Extract the (X, Y) coordinate from the center of the cell holding the provided text.  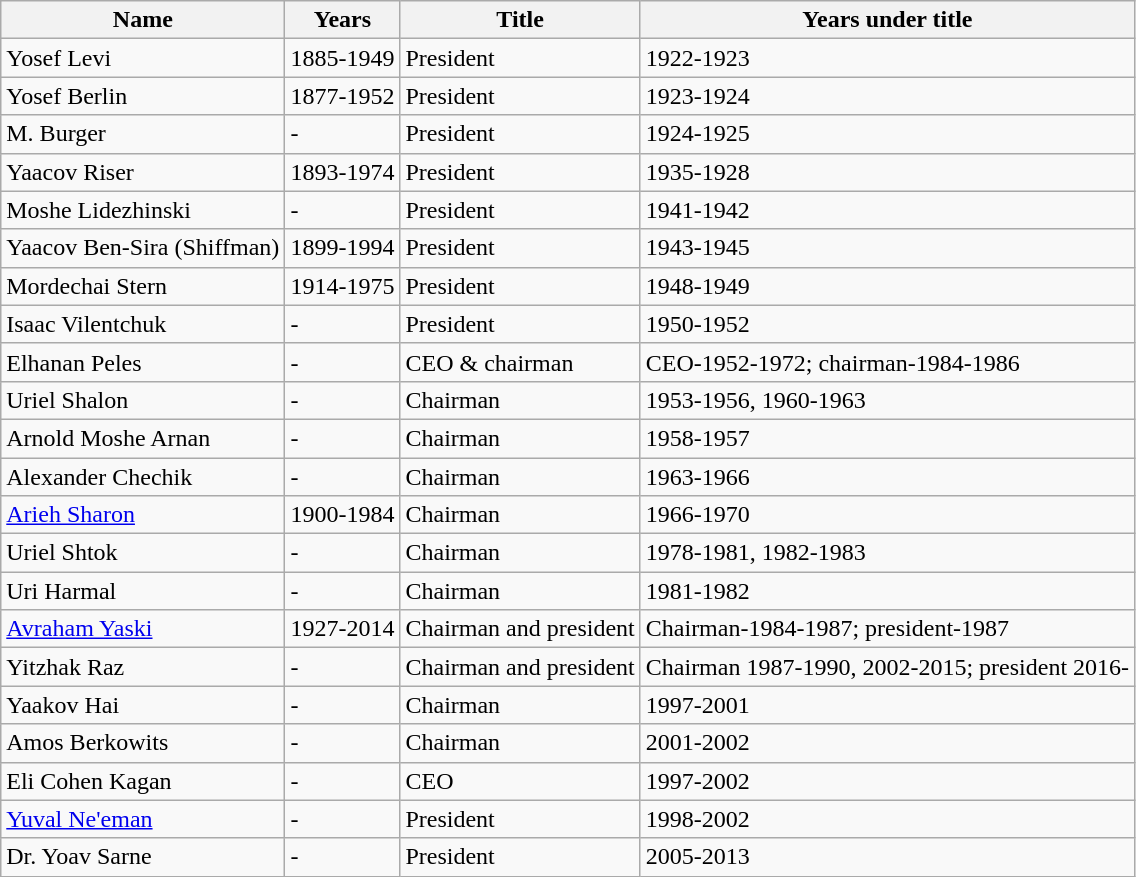
1899-1994 (342, 248)
Chairman 1987-1990, 2002-2015; president 2016- (887, 667)
Years (342, 20)
Yaacov Ben-Sira (Shiffman) (143, 248)
1958-1957 (887, 438)
Yuval Ne'eman (143, 819)
CEO & chairman (520, 362)
Mordechai Stern (143, 286)
1948-1949 (887, 286)
Yitzhak Raz (143, 667)
CEO-1952-1972; chairman-1984-1986 (887, 362)
Arnold Moshe Arnan (143, 438)
2001-2002 (887, 743)
1943-1945 (887, 248)
1978-1981, 1982-1983 (887, 553)
M. Burger (143, 134)
1997-2001 (887, 705)
Arieh Sharon (143, 515)
1963-1966 (887, 477)
Yosef Berlin (143, 96)
1885-1949 (342, 58)
1923-1924 (887, 96)
CEO (520, 781)
1998-2002 (887, 819)
Uri Harmal (143, 591)
Name (143, 20)
Amos Berkowits (143, 743)
1893-1974 (342, 172)
Isaac Vilentchuk (143, 324)
1924-1925 (887, 134)
1922-1923 (887, 58)
Avraham Yaski (143, 629)
Dr. Yoav Sarne (143, 857)
1914-1975 (342, 286)
1900-1984 (342, 515)
1877-1952 (342, 96)
Eli Cohen Kagan (143, 781)
Moshe Lidezhinski (143, 210)
1953-1956, 1960-1963 (887, 400)
1966-1970 (887, 515)
1927-2014 (342, 629)
Uriel Shtok (143, 553)
Years under title (887, 20)
Yosef Levi (143, 58)
Chairman-1984-1987; president-1987 (887, 629)
Uriel Shalon (143, 400)
Title (520, 20)
Elhanan Peles (143, 362)
Alexander Chechik (143, 477)
1935-1928 (887, 172)
1981-1982 (887, 591)
1997-2002 (887, 781)
1941-1942 (887, 210)
Yaakov Hai (143, 705)
Yaacov Riser (143, 172)
2005-2013 (887, 857)
1950-1952 (887, 324)
